Return the (X, Y) coordinate for the center point of the cell that contains the specified text.  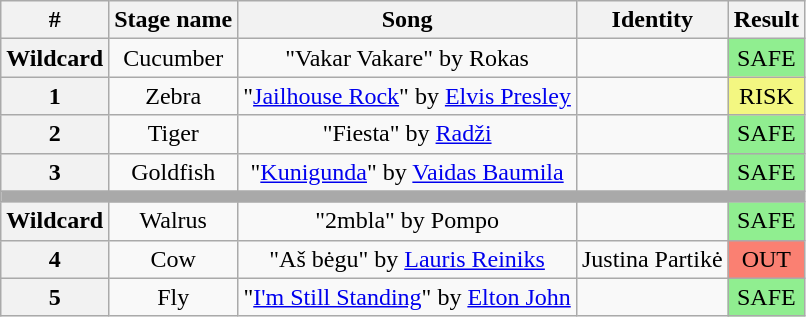
Fly (174, 297)
5 (55, 297)
Walrus (174, 221)
"Fiesta" by Radži (408, 134)
RISK (766, 96)
Justina Partikė (652, 259)
"I'm Still Standing" by Elton John (408, 297)
Identity (652, 20)
OUT (766, 259)
# (55, 20)
Song (408, 20)
4 (55, 259)
Tiger (174, 134)
Zebra (174, 96)
"Jailhouse Rock" by Elvis Presley (408, 96)
3 (55, 172)
"Aš bėgu" by Lauris Reiniks (408, 259)
Result (766, 20)
Goldfish (174, 172)
Cow (174, 259)
Stage name (174, 20)
"Kunigunda" by Vaidas Baumila (408, 172)
"Vakar Vakare" by Rokas (408, 58)
2 (55, 134)
1 (55, 96)
Cucumber (174, 58)
"2mbla" by Pompo (408, 221)
